Detect which cell encompasses the target text, then output its [X, Y] center coordinate. 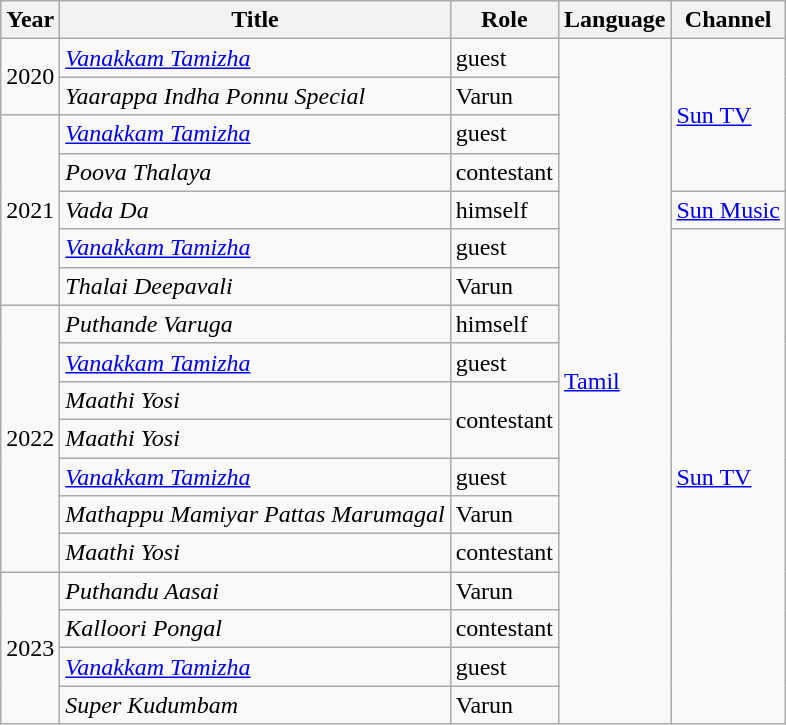
Kalloori Pongal [255, 629]
Language [615, 20]
2021 [30, 210]
Year [30, 20]
Super Kudumbam [255, 705]
Channel [728, 20]
Tamil [615, 382]
Role [504, 20]
Thalai Deepavali [255, 286]
2023 [30, 648]
Mathappu Mamiyar Pattas Marumagal [255, 515]
2020 [30, 77]
Puthande Varuga [255, 324]
2022 [30, 438]
Sun Music [728, 210]
Title [255, 20]
Yaarappa Indha Ponnu Special [255, 96]
Puthandu Aasai [255, 591]
Poova Thalaya [255, 172]
Vada Da [255, 210]
